Capture the cell that displays the provided text and extract its (x, y) central coordinate. 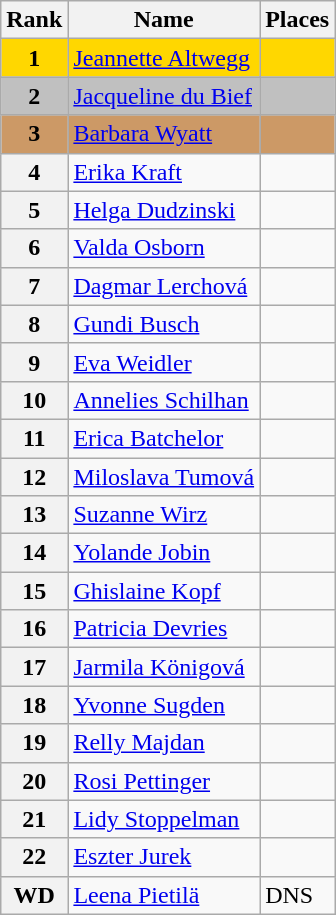
Places (298, 20)
Jeannette Altwegg (164, 58)
Name (164, 20)
Lidy Stoppelman (164, 819)
8 (34, 324)
Barbara Wyatt (164, 134)
Helga Dudzinski (164, 210)
Yvonne Sugden (164, 705)
12 (34, 477)
Yolande Jobin (164, 553)
22 (34, 857)
Leena Pietilä (164, 895)
7 (34, 286)
14 (34, 553)
13 (34, 515)
21 (34, 819)
Jarmila Königová (164, 667)
DNS (298, 895)
Jacqueline du Bief (164, 96)
18 (34, 705)
15 (34, 591)
6 (34, 248)
Annelies Schilhan (164, 400)
1 (34, 58)
2 (34, 96)
Gundi Busch (164, 324)
Eszter Jurek (164, 857)
Eva Weidler (164, 362)
Rank (34, 20)
Suzanne Wirz (164, 515)
10 (34, 400)
WD (34, 895)
Dagmar Lerchová (164, 286)
9 (34, 362)
Ghislaine Kopf (164, 591)
5 (34, 210)
11 (34, 438)
Relly Majdan (164, 743)
Erika Kraft (164, 172)
19 (34, 743)
Patricia Devries (164, 629)
Valda Osborn (164, 248)
Miloslava Tumová (164, 477)
20 (34, 781)
Erica Batchelor (164, 438)
4 (34, 172)
Rosi Pettinger (164, 781)
3 (34, 134)
16 (34, 629)
17 (34, 667)
